Return (x, y) of the center of cell containing provided text 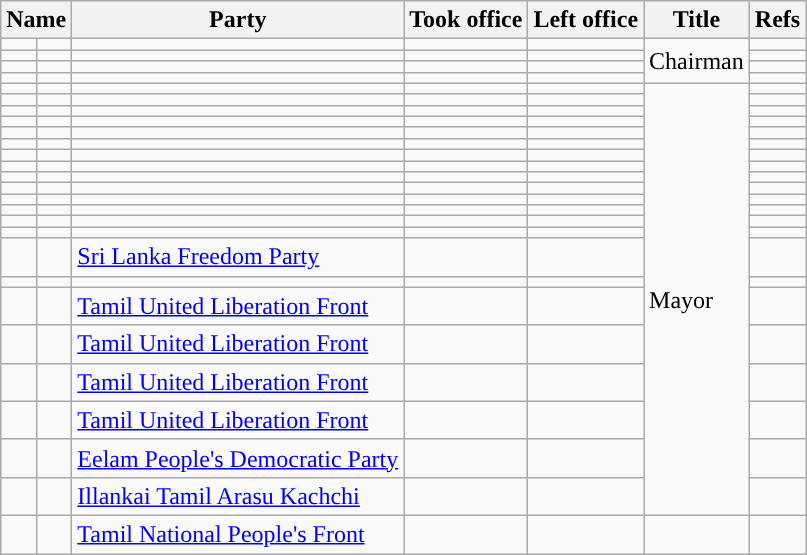
Chairman (697, 61)
Title (697, 20)
Sri Lanka Freedom Party (238, 257)
Eelam People's Democratic Party (238, 458)
Tamil National People's Front (238, 534)
Party (238, 20)
Name (36, 20)
Refs (777, 20)
Took office (466, 20)
Illankai Tamil Arasu Kachchi (238, 496)
Left office (586, 20)
Mayor (697, 299)
